Provide the (X, Y) coordinate of the cell's center where the given text is located.  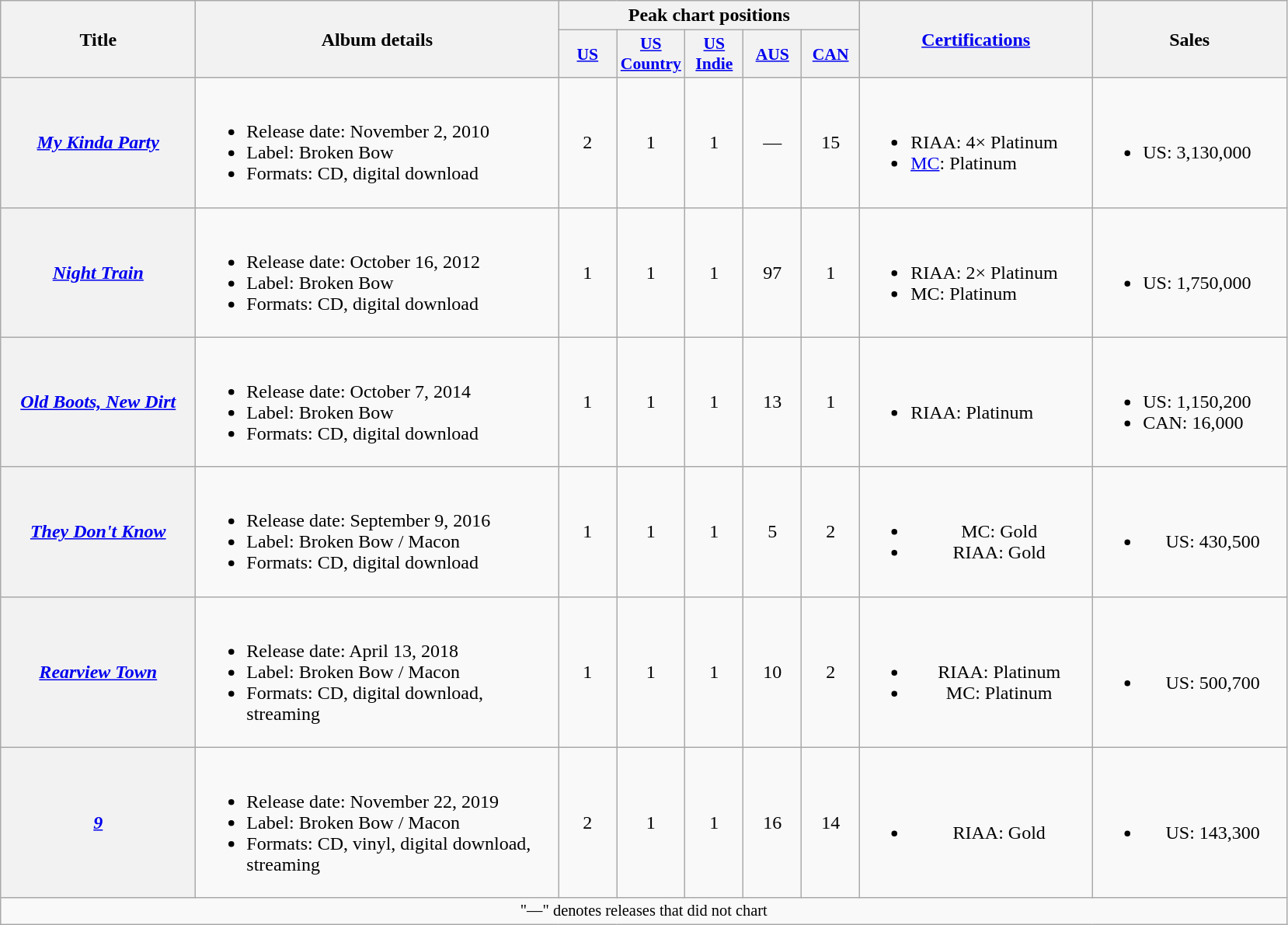
13 (772, 402)
Title (98, 39)
US: 1,750,000 (1190, 272)
USIndie (715, 54)
My Kinda Party (98, 143)
AUS (772, 54)
RIAA: PlatinumMC: Platinum (976, 672)
— (772, 143)
US: 430,500 (1190, 531)
RIAA: 4× PlatinumMC: Platinum (976, 143)
US (587, 54)
RIAA: 2× PlatinumMC: Platinum (976, 272)
RIAA: Platinum (976, 402)
Certifications (976, 39)
Release date: November 22, 2019Label: Broken Bow / MaconFormats: CD, vinyl, digital download, streaming (378, 822)
Release date: October 16, 2012Label: Broken BowFormats: CD, digital download (378, 272)
Night Train (98, 272)
Peak chart positions (709, 16)
Album details (378, 39)
USCountry (651, 54)
US: 500,700 (1190, 672)
They Don't Know (98, 531)
5 (772, 531)
Rearview Town (98, 672)
16 (772, 822)
US: 1,150,200CAN: 16,000 (1190, 402)
97 (772, 272)
"—" denotes releases that did not chart (644, 911)
Release date: April 13, 2018Label: Broken Bow / MaconFormats: CD, digital download, streaming (378, 672)
14 (831, 822)
Release date: September 9, 2016Label: Broken Bow / MaconFormats: CD, digital download (378, 531)
Release date: November 2, 2010Label: Broken BowFormats: CD, digital download (378, 143)
CAN (831, 54)
Old Boots, New Dirt (98, 402)
9 (98, 822)
Sales (1190, 39)
MC: GoldRIAA: Gold (976, 531)
US: 143,300 (1190, 822)
Release date: October 7, 2014Label: Broken BowFormats: CD, digital download (378, 402)
10 (772, 672)
RIAA: Gold (976, 822)
US: 3,130,000 (1190, 143)
15 (831, 143)
